Find where the given text appears and provide that cell's center as (x, y) coordinate. 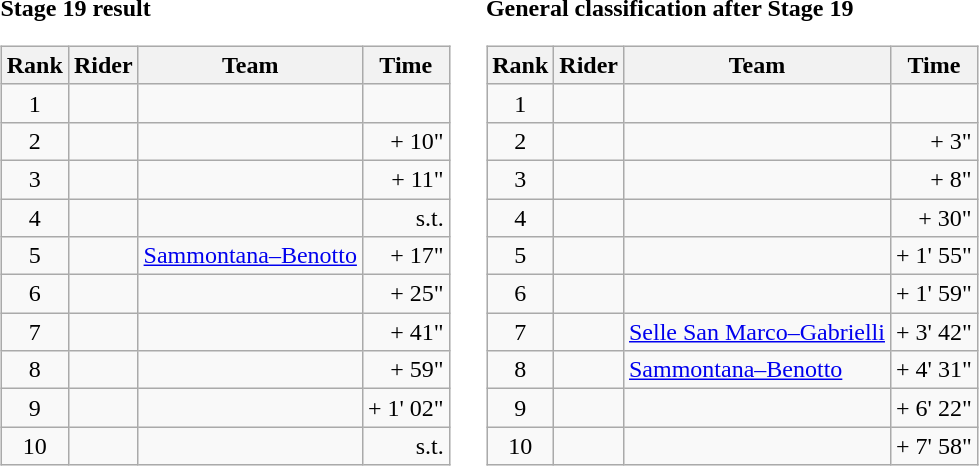
+ 59" (406, 370)
+ 7' 58" (934, 446)
+ 1' 02" (406, 408)
+ 1' 55" (934, 256)
+ 30" (934, 217)
+ 41" (406, 332)
+ 8" (934, 179)
+ 6' 22" (934, 408)
+ 10" (406, 141)
+ 4' 31" (934, 370)
+ 1' 59" (934, 294)
+ 3' 42" (934, 332)
+ 3" (934, 141)
+ 17" (406, 256)
+ 25" (406, 294)
+ 11" (406, 179)
Selle San Marco–Gabrielli (756, 332)
